Identify which cell holds the provided text, then report its (x, y) central coordinate. 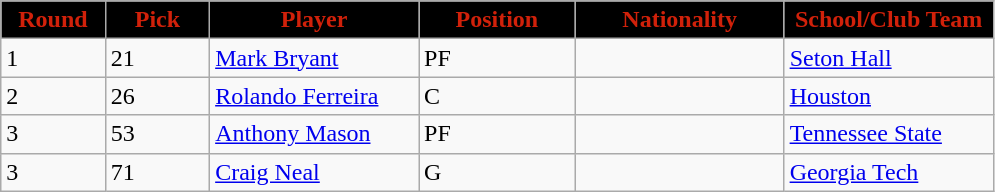
Player (314, 20)
School/Club Team (888, 20)
Pick (157, 20)
Mark Bryant (314, 58)
Anthony Mason (314, 134)
Seton Hall (888, 58)
Round (53, 20)
Nationality (680, 20)
71 (157, 172)
53 (157, 134)
Tennessee State (888, 134)
C (498, 96)
Rolando Ferreira (314, 96)
1 (53, 58)
21 (157, 58)
Houston (888, 96)
Position (498, 20)
G (498, 172)
Craig Neal (314, 172)
2 (53, 96)
26 (157, 96)
Georgia Tech (888, 172)
